Capture the cell that displays the provided text and extract its [X, Y] central coordinate. 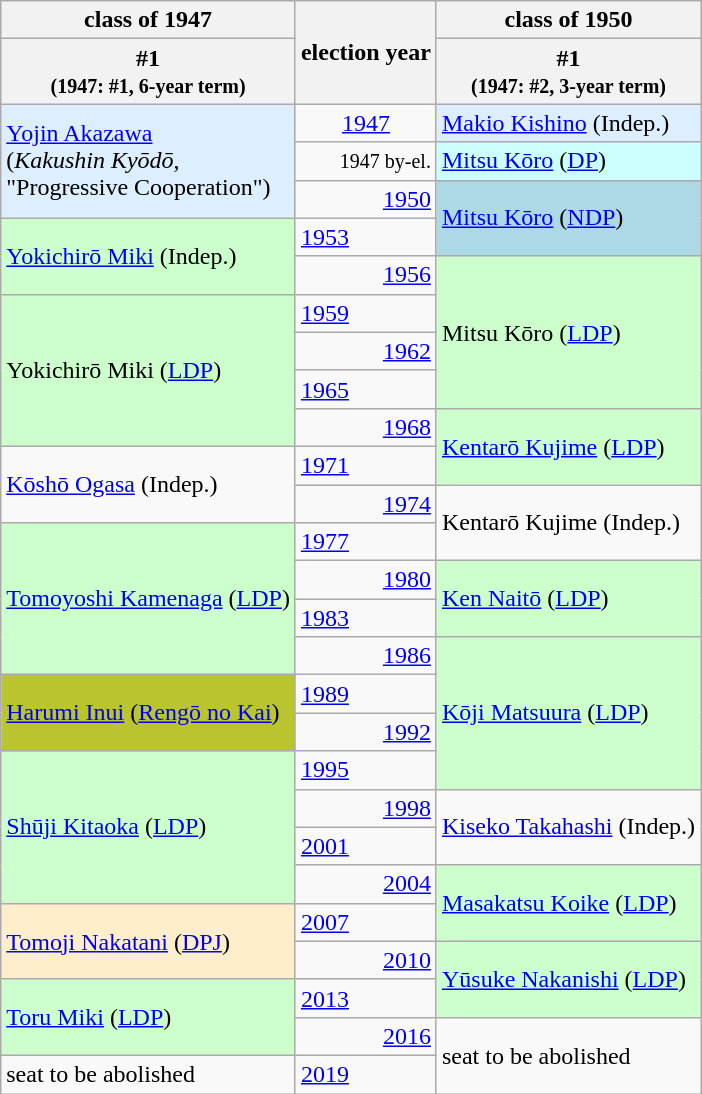
Harumi Inui (Rengō no Kai) [148, 713]
class of 1950 [568, 20]
2004 [366, 884]
Mitsu Kōro (NDP) [568, 218]
2001 [366, 846]
1959 [366, 313]
Kiseko Takahashi (Indep.) [568, 827]
Yokichirō Miki (Indep.) [148, 256]
Mitsu Kōro (DP) [568, 161]
1962 [366, 351]
1950 [366, 199]
1947 by-el. [366, 161]
Yokichirō Miki (LDP) [148, 370]
1986 [366, 656]
#1(1947: #1, 6-year term) [148, 72]
1947 [366, 123]
Tomoji Nakatani (DPJ) [148, 941]
1953 [366, 237]
1956 [366, 275]
Makio Kishino (Indep.) [568, 123]
1965 [366, 389]
Tomoyoshi Kamenaga (LDP) [148, 599]
Kōshō Ogasa (Indep.) [148, 484]
Masakatsu Koike (LDP) [568, 903]
1974 [366, 503]
Mitsu Kōro (LDP) [568, 332]
Yūsuke Nakanishi (LDP) [568, 979]
2016 [366, 1036]
Kentarō Kujime (Indep.) [568, 522]
Ken Naitō (LDP) [568, 599]
1980 [366, 580]
1998 [366, 808]
2007 [366, 922]
2019 [366, 1074]
2013 [366, 998]
1971 [366, 465]
1995 [366, 770]
Shūji Kitaoka (LDP) [148, 827]
Kentarō Kujime (LDP) [568, 446]
2010 [366, 960]
1968 [366, 427]
#1(1947: #2, 3-year term) [568, 72]
class of 1947 [148, 20]
1992 [366, 732]
1989 [366, 694]
Toru Miki (LDP) [148, 1017]
1977 [366, 542]
Yojin Akazawa(Kakushin Kyōdō,"Progressive Cooperation") [148, 161]
Kōji Matsuura (LDP) [568, 713]
1983 [366, 618]
election year [366, 52]
